Return the (x, y) coordinate for the center point of the cell that contains the specified text.  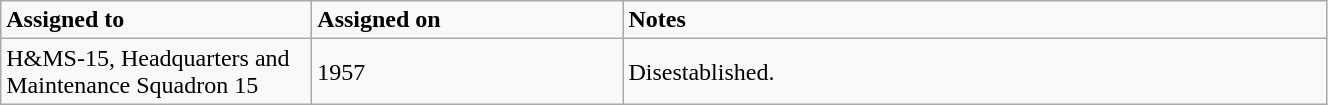
Disestablished. (975, 72)
Assigned to (156, 20)
Assigned on (468, 20)
H&MS-15, Headquarters and Maintenance Squadron 15 (156, 72)
1957 (468, 72)
Notes (975, 20)
